Identify which cell holds the provided text, then report its [X, Y] central coordinate. 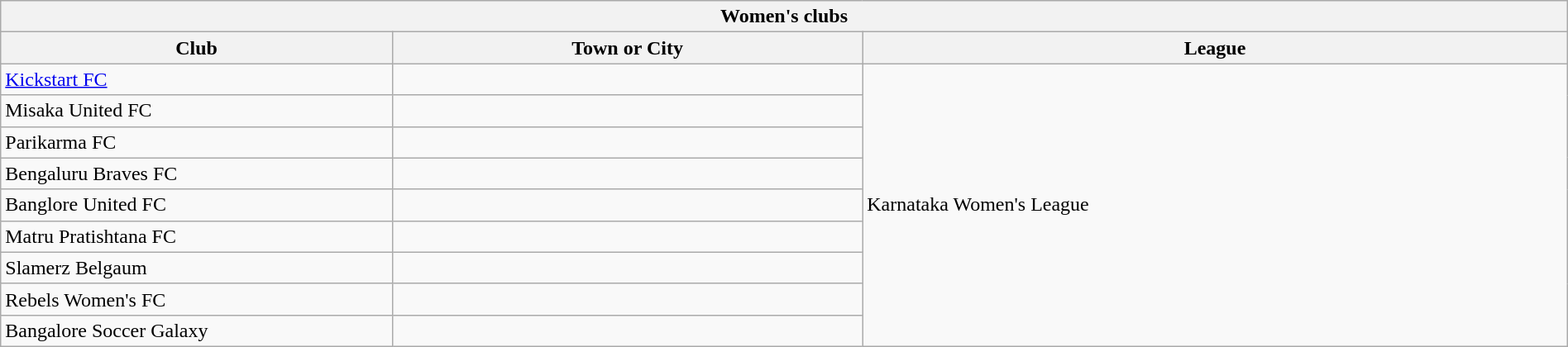
Club [197, 48]
Women's clubs [784, 17]
Rebels Women's FC [197, 299]
Matru Pratishtana FC [197, 236]
Misaka United FC [197, 111]
Parikarma FC [197, 142]
League [1216, 48]
Town or City [627, 48]
Bengaluru Braves FC [197, 173]
Slamerz Belgaum [197, 268]
Karnataka Women's League [1216, 205]
Bangalore Soccer Galaxy [197, 330]
Banglore United FC [197, 205]
Kickstart FC [197, 79]
